Determine the [X, Y] coordinate at the center of the cell enclosing the given text.  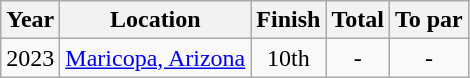
Year [30, 20]
10th [288, 58]
2023 [30, 58]
Total [358, 20]
Location [156, 20]
To par [428, 20]
Finish [288, 20]
Maricopa, Arizona [156, 58]
